Identify which cell holds the provided text, then report its (x, y) central coordinate. 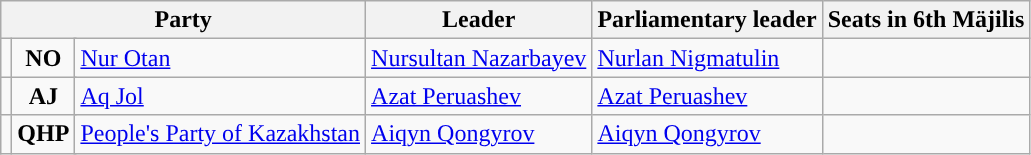
Nurlan Nigmatulin (707, 58)
NO (44, 58)
Parliamentary leader (707, 20)
Nur Otan (220, 58)
Party (184, 20)
Nursultan Nazarbayev (479, 58)
Aq Jol (220, 96)
AJ (44, 96)
Leader (479, 20)
QHP (44, 134)
People's Party of Kazakhstan (220, 134)
Seats in 6th Mäjilis (926, 20)
